Determine the [X, Y] coordinate at the center of the cell enclosing the given text.  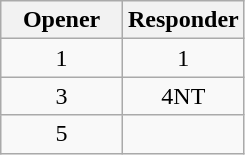
5 [62, 134]
4NT [183, 96]
Opener [62, 20]
Responder [183, 20]
3 [62, 96]
